Capture the cell that displays the provided text and extract its (x, y) central coordinate. 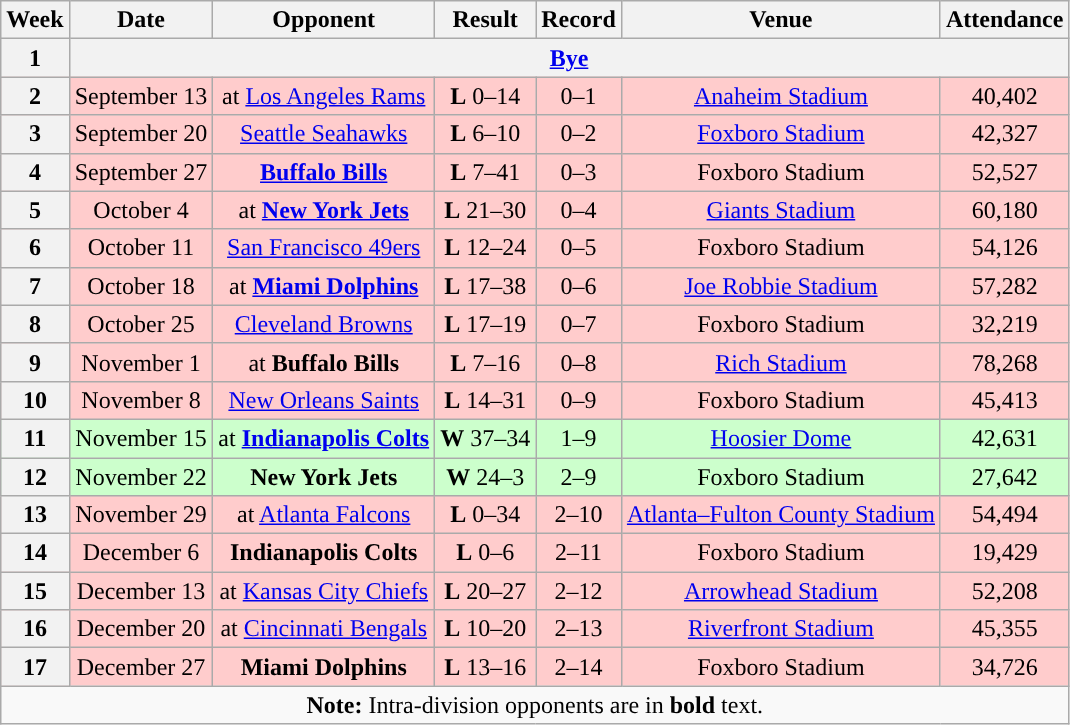
1–9 (579, 438)
L 12–24 (486, 248)
45,413 (1004, 400)
November 29 (141, 515)
42,327 (1004, 134)
5 (35, 210)
December 27 (141, 667)
December 20 (141, 629)
Rich Stadium (780, 362)
0–5 (579, 248)
2–10 (579, 515)
Indianapolis Colts (324, 553)
17 (35, 667)
October 4 (141, 210)
September 27 (141, 172)
at Atlanta Falcons (324, 515)
2–14 (579, 667)
16 (35, 629)
September 13 (141, 96)
12 (35, 477)
0–6 (579, 286)
L 6–10 (486, 134)
San Francisco 49ers (324, 248)
at Kansas City Chiefs (324, 591)
Attendance (1004, 20)
Hoosier Dome (780, 438)
54,126 (1004, 248)
9 (35, 362)
Venue (780, 20)
14 (35, 553)
52,527 (1004, 172)
November 8 (141, 400)
Miami Dolphins (324, 667)
2–11 (579, 553)
New Orleans Saints (324, 400)
7 (35, 286)
November 1 (141, 362)
L 7–41 (486, 172)
0–4 (579, 210)
Opponent (324, 20)
W 24–3 (486, 477)
3 (35, 134)
Giants Stadium (780, 210)
at Indianapolis Colts (324, 438)
2 (35, 96)
at Los Angeles Rams (324, 96)
Seattle Seahawks (324, 134)
Arrowhead Stadium (780, 591)
December 6 (141, 553)
4 (35, 172)
0–9 (579, 400)
15 (35, 591)
32,219 (1004, 324)
6 (35, 248)
November 22 (141, 477)
54,494 (1004, 515)
Riverfront Stadium (780, 629)
60,180 (1004, 210)
Joe Robbie Stadium (780, 286)
W 37–34 (486, 438)
September 20 (141, 134)
8 (35, 324)
L 0–6 (486, 553)
40,402 (1004, 96)
10 (35, 400)
Bye (569, 58)
34,726 (1004, 667)
Date (141, 20)
2–9 (579, 477)
2–13 (579, 629)
L 13–16 (486, 667)
L 17–19 (486, 324)
42,631 (1004, 438)
45,355 (1004, 629)
at Miami Dolphins (324, 286)
Week (35, 20)
0–2 (579, 134)
78,268 (1004, 362)
0–1 (579, 96)
New York Jets (324, 477)
L 7–16 (486, 362)
1 (35, 58)
19,429 (1004, 553)
Cleveland Browns (324, 324)
October 18 (141, 286)
52,208 (1004, 591)
December 13 (141, 591)
L 17–38 (486, 286)
L 0–14 (486, 96)
13 (35, 515)
L 0–34 (486, 515)
Record (579, 20)
at New York Jets (324, 210)
November 15 (141, 438)
27,642 (1004, 477)
Note: Intra-division opponents are in bold text. (535, 705)
0–3 (579, 172)
Result (486, 20)
Anaheim Stadium (780, 96)
at Buffalo Bills (324, 362)
L 10–20 (486, 629)
L 21–30 (486, 210)
Buffalo Bills (324, 172)
L 20–27 (486, 591)
at Cincinnati Bengals (324, 629)
57,282 (1004, 286)
0–7 (579, 324)
L 14–31 (486, 400)
Atlanta–Fulton County Stadium (780, 515)
2–12 (579, 591)
October 25 (141, 324)
0–8 (579, 362)
October 11 (141, 248)
11 (35, 438)
